Return (x, y) of the center of cell containing provided text 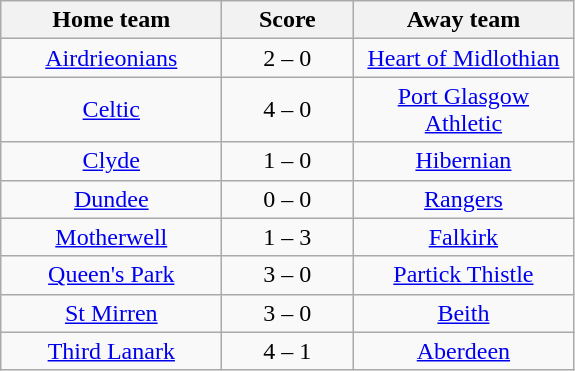
Falkirk (464, 237)
2 – 0 (288, 58)
1 – 3 (288, 237)
Hibernian (464, 161)
Score (288, 20)
Queen's Park (112, 275)
Third Lanark (112, 351)
0 – 0 (288, 199)
Dundee (112, 199)
St Mirren (112, 313)
Clyde (112, 161)
Partick Thistle (464, 275)
Away team (464, 20)
Home team (112, 20)
Heart of Midlothian (464, 58)
1 – 0 (288, 161)
Beith (464, 313)
Port Glasgow Athletic (464, 110)
Aberdeen (464, 351)
4 – 1 (288, 351)
Motherwell (112, 237)
Celtic (112, 110)
Airdrieonians (112, 58)
4 – 0 (288, 110)
Rangers (464, 199)
